Search for the cell housing the specified text and yield its (x, y) center coordinate. 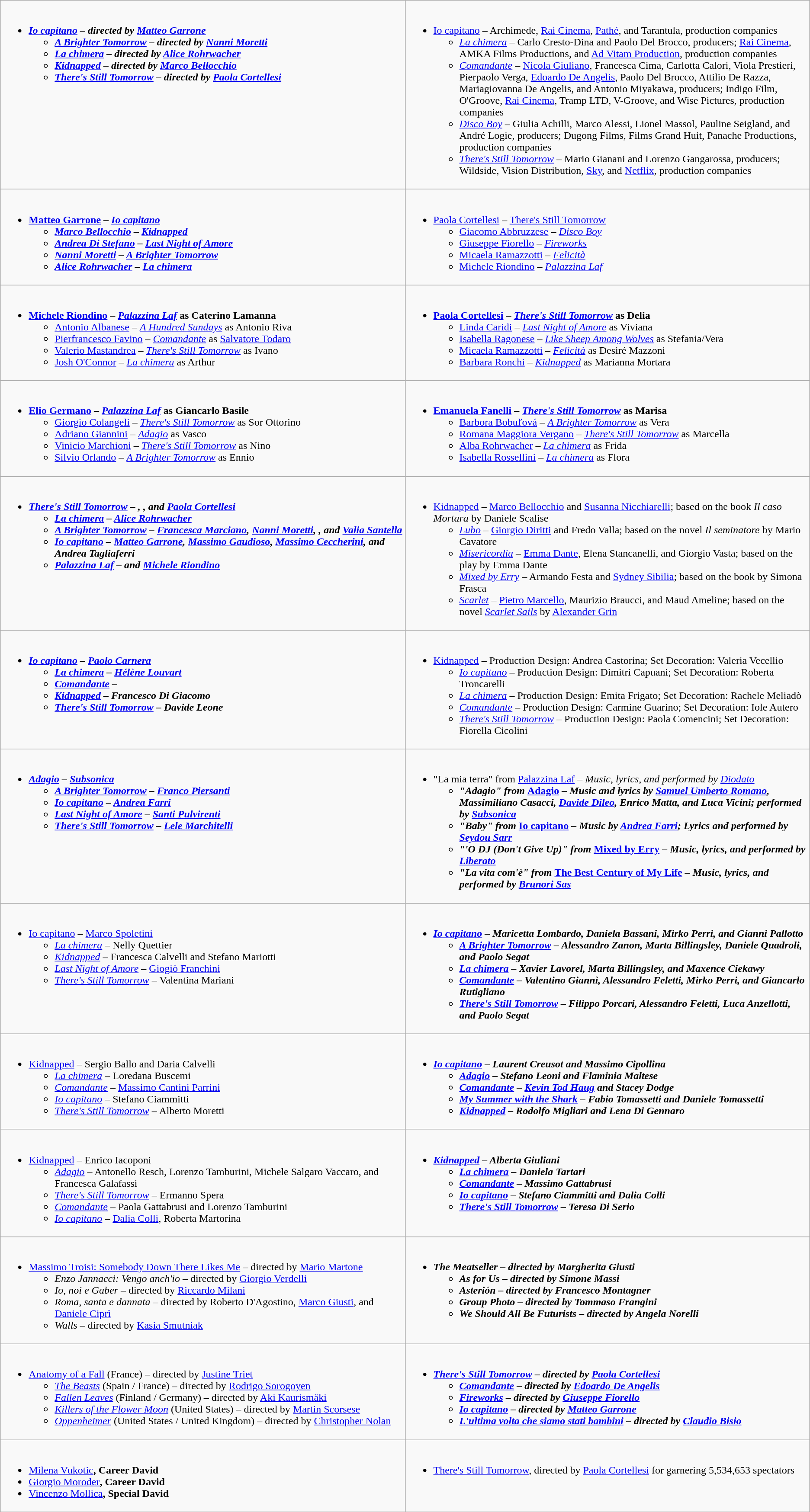
There's Still Tomorrow, directed by Paola Cortellesi for garnering 5,534,653 spectators (607, 1476)
Milena Vukotic, Career DavidGiorgio Moroder, Career DavidVincenzo Mollica, Special David (202, 1476)
Io capitano – Paolo CarneraLa chimera – Hélène LouvartComandante – Kidnapped – Francesco Di GiacomoThere's Still Tomorrow – Davide Leone (202, 689)
